Find where the given text appears and provide that cell's center as [X, Y] coordinate. 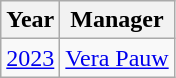
Manager [117, 20]
Vera Pauw [117, 58]
2023 [30, 58]
Year [30, 20]
